Locate the cell with the specified text and output its [x, y] center coordinate. 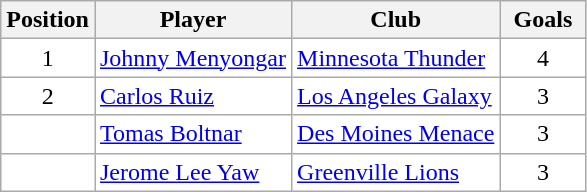
Goals [543, 20]
Los Angeles Galaxy [396, 96]
2 [48, 96]
Minnesota Thunder [396, 58]
Greenville Lions [396, 172]
Club [396, 20]
Johnny Menyongar [192, 58]
Des Moines Menace [396, 134]
Player [192, 20]
Jerome Lee Yaw [192, 172]
4 [543, 58]
Tomas Boltnar [192, 134]
1 [48, 58]
Carlos Ruiz [192, 96]
Position [48, 20]
